Locate the cell with the specified text and output its (X, Y) center coordinate. 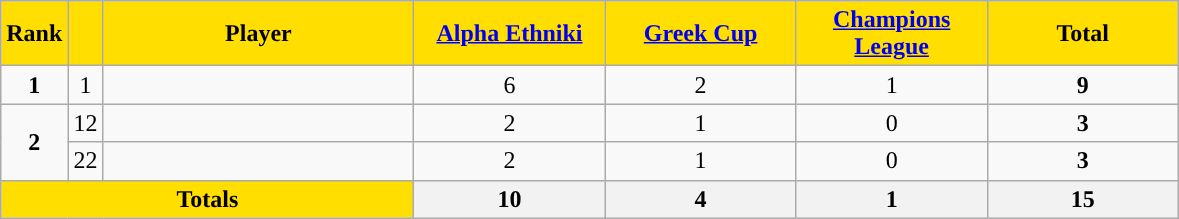
Total (1082, 34)
Alpha Ethniki (510, 34)
4 (700, 199)
6 (510, 85)
Rank (34, 34)
9 (1082, 85)
12 (86, 123)
22 (86, 161)
15 (1082, 199)
Totals (208, 199)
10 (510, 199)
Greek Cup (700, 34)
Player (258, 34)
Champions League (892, 34)
